Provide the (X, Y) coordinate of the cell's center where the given text is located.  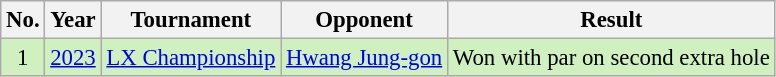
Won with par on second extra hole (611, 58)
2023 (73, 58)
Hwang Jung-gon (364, 58)
Result (611, 20)
Opponent (364, 20)
Year (73, 20)
No. (23, 20)
Tournament (191, 20)
LX Championship (191, 58)
1 (23, 58)
